For the text-containing cell, return its midpoint in [X, Y] coordinate format. 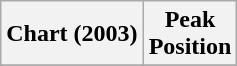
Chart (2003) [72, 34]
Peak Position [190, 34]
